Return [X, Y] of the center of cell containing provided text 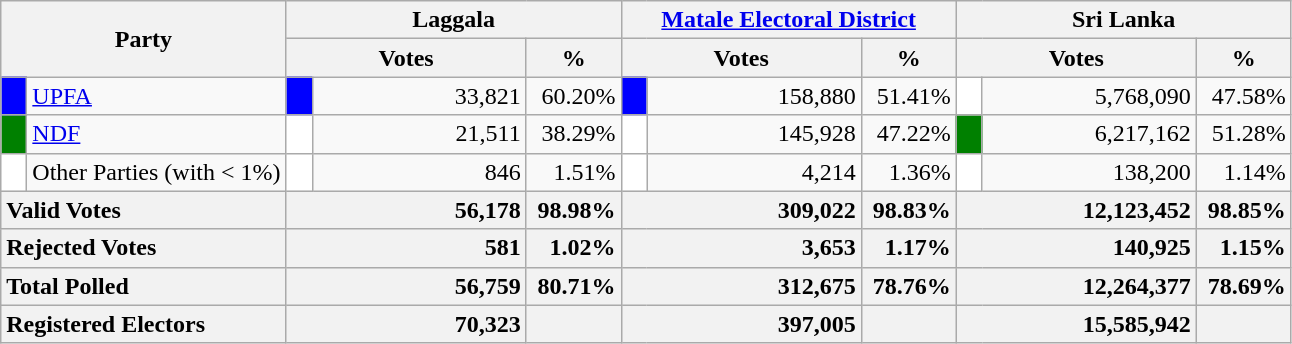
Sri Lanka [1124, 20]
21,511 [419, 134]
Total Polled [144, 286]
60.20% [574, 96]
80.71% [574, 286]
397,005 [741, 324]
78.76% [908, 286]
15,585,942 [1076, 324]
98.98% [574, 210]
Registered Electors [144, 324]
98.83% [908, 210]
1.15% [1244, 248]
Rejected Votes [144, 248]
138,200 [1089, 172]
56,759 [406, 286]
Matale Electoral District [788, 20]
12,123,452 [1076, 210]
12,264,377 [1076, 286]
581 [406, 248]
51.41% [908, 96]
Valid Votes [144, 210]
51.28% [1244, 134]
312,675 [741, 286]
47.22% [908, 134]
Other Parties (with < 1%) [156, 172]
4,214 [754, 172]
Party [144, 39]
6,217,162 [1089, 134]
1.17% [908, 248]
33,821 [419, 96]
309,022 [741, 210]
78.69% [1244, 286]
846 [419, 172]
1.51% [574, 172]
5,768,090 [1089, 96]
3,653 [741, 248]
158,880 [754, 96]
Laggala [454, 20]
140,925 [1076, 248]
56,178 [406, 210]
47.58% [1244, 96]
UPFA [156, 96]
145,928 [754, 134]
1.14% [1244, 172]
98.85% [1244, 210]
1.36% [908, 172]
NDF [156, 134]
38.29% [574, 134]
70,323 [406, 324]
1.02% [574, 248]
